For the text-containing cell, return its midpoint in [X, Y] coordinate format. 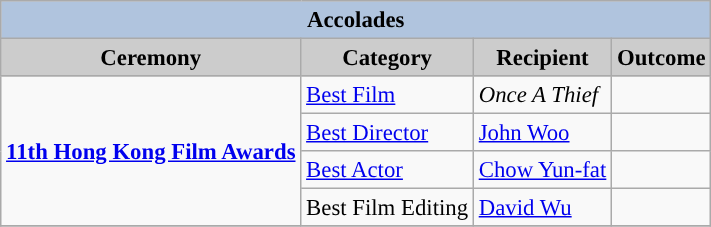
Outcome [662, 58]
11th Hong Kong Film Awards [151, 151]
Best Director [388, 133]
David Wu [542, 208]
John Woo [542, 133]
Once A Thief [542, 95]
Chow Yun-fat [542, 170]
Recipient [542, 58]
Category [388, 58]
Accolades [356, 20]
Best Actor [388, 170]
Best Film Editing [388, 208]
Best Film [388, 95]
Ceremony [151, 58]
